Search for the cell housing the specified text and yield its [x, y] center coordinate. 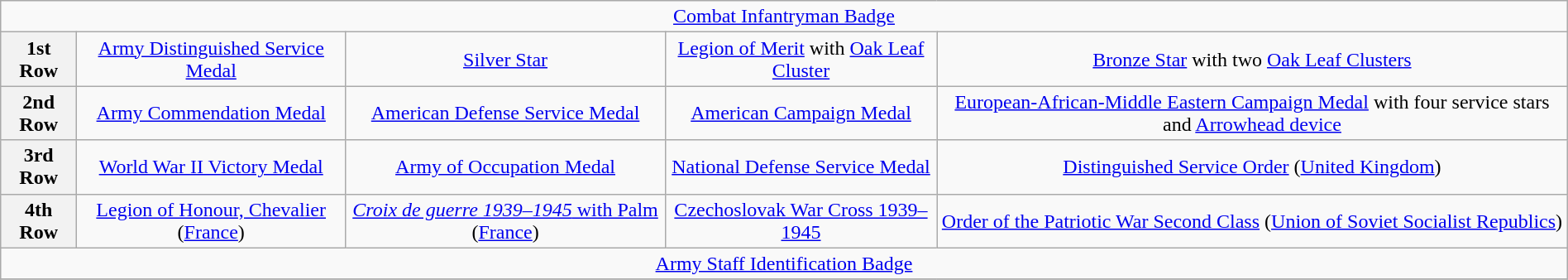
Silver Star [506, 60]
Combat Infantryman Badge [784, 17]
World War II Victory Medal [212, 167]
4th Row [39, 220]
Distinguished Service Order (United Kingdom) [1252, 167]
European-African-Middle Eastern Campaign Medal with four service stars and Arrowhead device [1252, 113]
2nd Row [39, 113]
American Defense Service Medal [506, 113]
3rd Row [39, 167]
American Campaign Medal [801, 113]
Bronze Star with two Oak Leaf Clusters [1252, 60]
1st Row [39, 60]
Order of the Patriotic War Second Class (Union of Soviet Socialist Republics) [1252, 220]
National Defense Service Medal [801, 167]
Army Commendation Medal [212, 113]
Army of Occupation Medal [506, 167]
Legion of Merit with Oak Leaf Cluster [801, 60]
Legion of Honour, Chevalier (France) [212, 220]
Army Distinguished Service Medal [212, 60]
Army Staff Identification Badge [784, 263]
Croix de guerre 1939–1945 with Palm (France) [506, 220]
Czechoslovak War Cross 1939–1945 [801, 220]
